Identify which cell holds the provided text, then report its [X, Y] central coordinate. 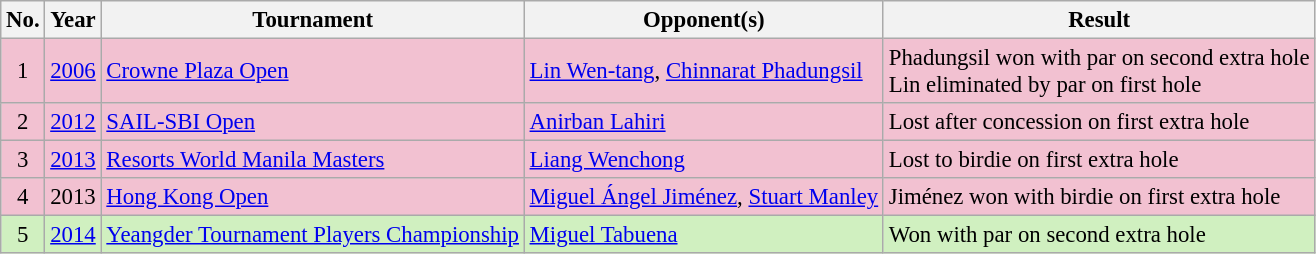
2 [23, 122]
2012 [73, 122]
Opponent(s) [704, 20]
1 [23, 72]
Lost to birdie on first extra hole [1098, 160]
Lost after concession on first extra hole [1098, 122]
2014 [73, 235]
4 [23, 197]
Crowne Plaza Open [312, 72]
Miguel Tabuena [704, 235]
Anirban Lahiri [704, 122]
Phadungsil won with par on second extra holeLin eliminated by par on first hole [1098, 72]
Yeangder Tournament Players Championship [312, 235]
No. [23, 20]
Tournament [312, 20]
Result [1098, 20]
Lin Wen-tang, Chinnarat Phadungsil [704, 72]
Jiménez won with birdie on first extra hole [1098, 197]
2006 [73, 72]
Miguel Ángel Jiménez, Stuart Manley [704, 197]
5 [23, 235]
Year [73, 20]
3 [23, 160]
Resorts World Manila Masters [312, 160]
Hong Kong Open [312, 197]
SAIL-SBI Open [312, 122]
Liang Wenchong [704, 160]
Won with par on second extra hole [1098, 235]
